Identify which cell holds the provided text, then report its (x, y) central coordinate. 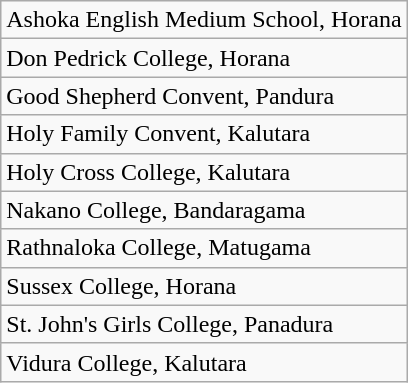
Holy Family Convent, Kalutara (204, 134)
Rathnaloka College, Matugama (204, 248)
St. John's Girls College, Panadura (204, 324)
Sussex College, Horana (204, 286)
Don Pedrick College, Horana (204, 58)
Nakano College, Bandaragama (204, 210)
Vidura College, Kalutara (204, 362)
Holy Cross College, Kalutara (204, 172)
Ashoka English Medium School, Horana (204, 20)
Good Shepherd Convent, Pandura (204, 96)
